Output the (X, Y) coordinate of the center of the cell containing the given text.  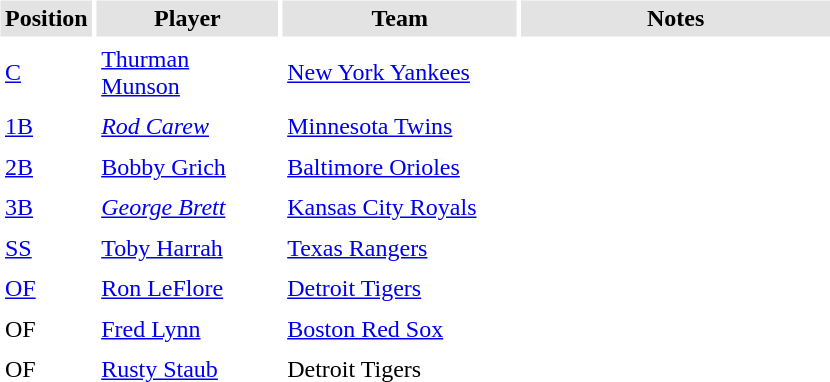
New York Yankees (400, 72)
C (46, 72)
Bobby Grich (188, 167)
Team (400, 18)
George Brett (188, 208)
Position (46, 18)
Kansas City Royals (400, 208)
3B (46, 208)
Rod Carew (188, 126)
Baltimore Orioles (400, 167)
SS (46, 248)
Ron LeFlore (188, 288)
Minnesota Twins (400, 126)
Thurman Munson (188, 72)
Player (188, 18)
Detroit Tigers (400, 288)
Notes (676, 18)
Texas Rangers (400, 248)
1B (46, 126)
Boston Red Sox (400, 329)
Toby Harrah (188, 248)
Fred Lynn (188, 329)
2B (46, 167)
